Output the [X, Y] coordinate of the center of the cell containing the given text.  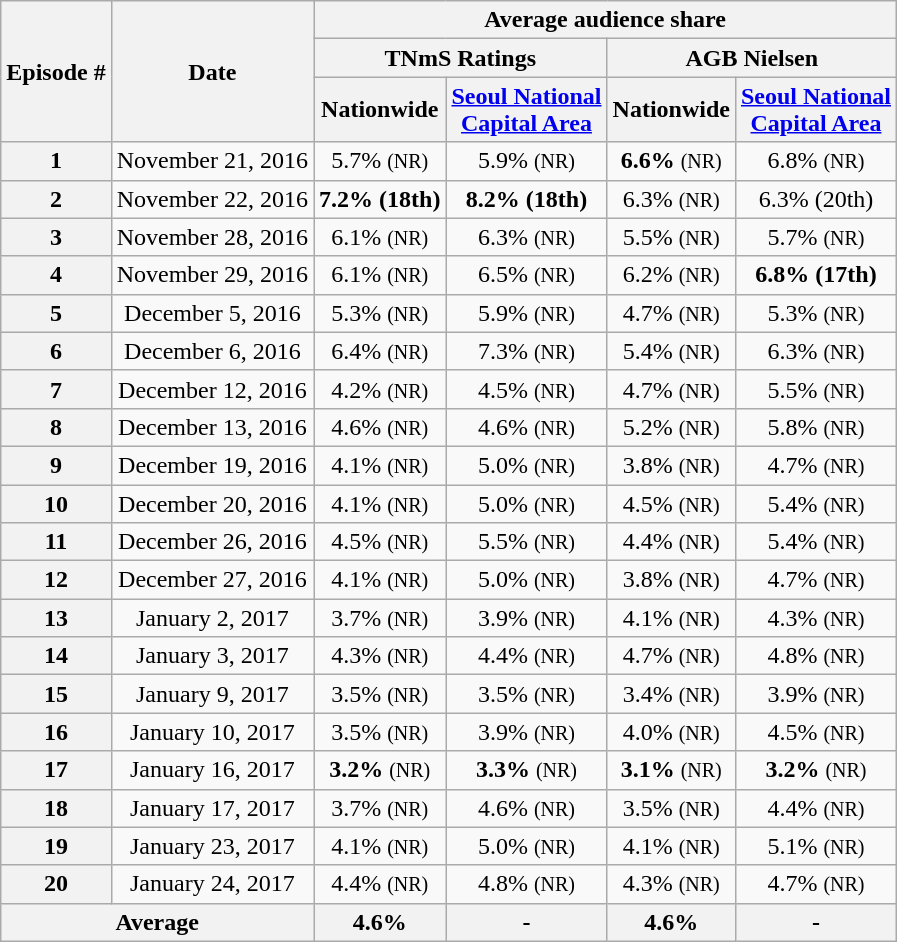
18 [56, 808]
December 5, 2016 [212, 313]
December 20, 2016 [212, 503]
AGB Nielsen [752, 58]
5.1% (NR) [816, 846]
16 [56, 732]
5.8% (NR) [816, 427]
5.2% (NR) [671, 427]
January 2, 2017 [212, 618]
January 16, 2017 [212, 770]
6.4% (NR) [380, 351]
Date [212, 72]
Average [158, 922]
January 17, 2017 [212, 808]
January 23, 2017 [212, 846]
3.1% (NR) [671, 770]
November 21, 2016 [212, 161]
7 [56, 389]
2 [56, 199]
9 [56, 465]
6.8% (NR) [816, 161]
6.8% (17th) [816, 275]
13 [56, 618]
7.3% (NR) [526, 351]
7.2% (18th) [380, 199]
10 [56, 503]
November 28, 2016 [212, 237]
December 19, 2016 [212, 465]
4.2% (NR) [380, 389]
3 [56, 237]
12 [56, 580]
20 [56, 884]
January 10, 2017 [212, 732]
December 27, 2016 [212, 580]
Episode # [56, 72]
December 26, 2016 [212, 542]
January 9, 2017 [212, 694]
8 [56, 427]
6.6% (NR) [671, 161]
6.5% (NR) [526, 275]
4.0% (NR) [671, 732]
December 12, 2016 [212, 389]
3.4% (NR) [671, 694]
January 24, 2017 [212, 884]
3.3% (NR) [526, 770]
14 [56, 656]
6.3% (20th) [816, 199]
January 3, 2017 [212, 656]
Average audience share [606, 20]
TNmS Ratings [460, 58]
17 [56, 770]
November 22, 2016 [212, 199]
December 13, 2016 [212, 427]
4 [56, 275]
15 [56, 694]
19 [56, 846]
November 29, 2016 [212, 275]
5 [56, 313]
11 [56, 542]
December 6, 2016 [212, 351]
1 [56, 161]
8.2% (18th) [526, 199]
6 [56, 351]
6.2% (NR) [671, 275]
